Locate the cell with the specified text and output its [X, Y] center coordinate. 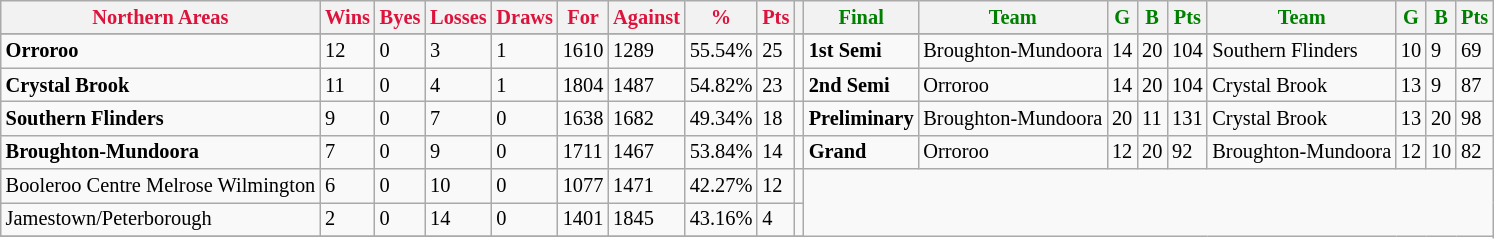
54.82% [722, 85]
1845 [646, 219]
69 [1474, 51]
1682 [646, 118]
1804 [583, 85]
1401 [583, 219]
Booleroo Centre Melrose Wilmington [160, 186]
25 [776, 51]
1638 [583, 118]
Against [646, 17]
Byes [400, 17]
2 [348, 219]
42.27% [722, 186]
92 [1187, 152]
3 [458, 51]
82 [1474, 152]
6 [348, 186]
For [583, 17]
49.34% [722, 118]
Northern Areas [160, 17]
53.84% [722, 152]
1610 [583, 51]
Losses [458, 17]
Wins [348, 17]
23 [776, 85]
87 [1474, 85]
55.54% [722, 51]
131 [1187, 118]
1289 [646, 51]
1077 [583, 186]
2nd Semi [862, 85]
18 [776, 118]
Preliminary [862, 118]
1467 [646, 152]
1711 [583, 152]
% [722, 17]
1st Semi [862, 51]
Draws [525, 17]
98 [1474, 118]
1487 [646, 85]
43.16% [722, 219]
1471 [646, 186]
Final [862, 17]
Grand [862, 152]
Jamestown/Peterborough [160, 219]
